Return [x, y] of the center of cell containing provided text 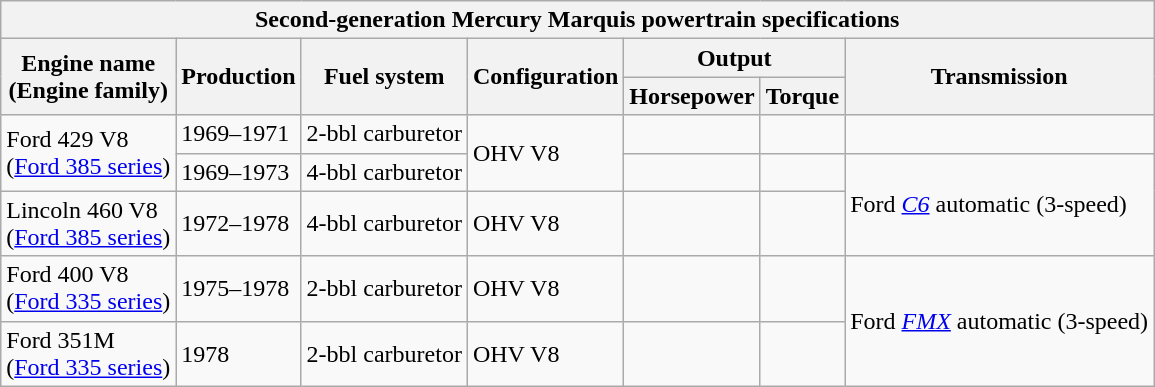
1969–1971 [238, 134]
Torque [802, 96]
Ford 429 V8(Ford 385 series) [88, 153]
Configuration [545, 77]
Ford 400 V8(Ford 335 series) [88, 288]
Ford 351M(Ford 335 series) [88, 354]
Horsepower [692, 96]
Lincoln 460 V8(Ford 385 series) [88, 224]
Output [734, 58]
1978 [238, 354]
Transmission [1000, 77]
1969–1973 [238, 172]
Ford FMX automatic (3-speed) [1000, 321]
1975–1978 [238, 288]
Fuel system [384, 77]
Second-generation Mercury Marquis powertrain specifications [578, 20]
Ford C6 automatic (3-speed) [1000, 204]
Engine name(Engine family) [88, 77]
Production [238, 77]
1972–1978 [238, 224]
